For the text-containing cell, return its midpoint in [X, Y] coordinate format. 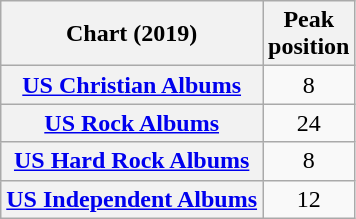
Peak position [309, 34]
US Christian Albums [132, 85]
US Rock Albums [132, 123]
12 [309, 199]
24 [309, 123]
US Independent Albums [132, 199]
Chart (2019) [132, 34]
US Hard Rock Albums [132, 161]
